Provide the [x, y] coordinate of the cell's center where the given text is located.  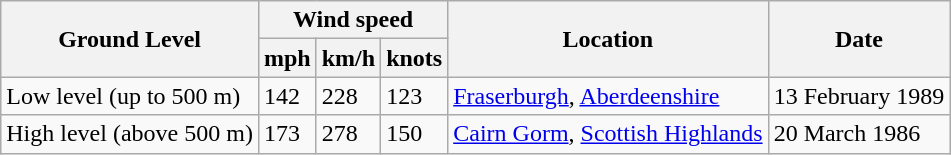
Cairn Gorm, Scottish Highlands [608, 134]
High level (above 500 m) [130, 134]
278 [348, 134]
Wind speed [352, 20]
Ground Level [130, 39]
13 February 1989 [859, 96]
Date [859, 39]
123 [414, 96]
mph [287, 58]
173 [287, 134]
20 March 1986 [859, 134]
142 [287, 96]
Location [608, 39]
km/h [348, 58]
150 [414, 134]
228 [348, 96]
Low level (up to 500 m) [130, 96]
knots [414, 58]
Fraserburgh, Aberdeenshire [608, 96]
